Capture the cell that displays the provided text and extract its (X, Y) central coordinate. 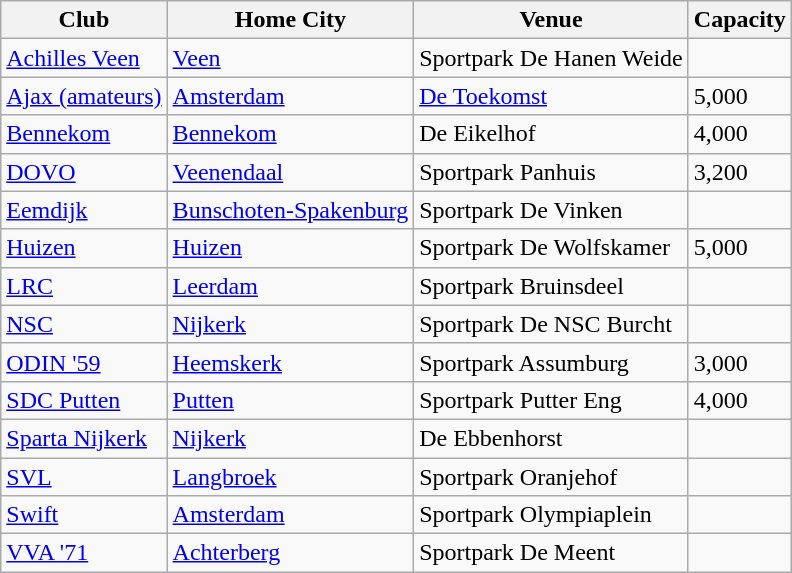
Sportpark Panhuis (552, 172)
ODIN '59 (84, 362)
Sportpark De Vinken (552, 210)
Heemskerk (290, 362)
De Toekomst (552, 96)
Sportpark Oranjehof (552, 477)
Capacity (740, 20)
DOVO (84, 172)
Venue (552, 20)
Veen (290, 58)
Leerdam (290, 286)
De Eikelhof (552, 134)
SVL (84, 477)
VVA '71 (84, 553)
Sparta Nijkerk (84, 438)
Sportpark Olympiaplein (552, 515)
3,200 (740, 172)
Sportpark Putter Eng (552, 400)
Ajax (amateurs) (84, 96)
Home City (290, 20)
Veenendaal (290, 172)
Sportpark Bruinsdeel (552, 286)
Sportpark De Hanen Weide (552, 58)
De Ebbenhorst (552, 438)
Sportpark De Meent (552, 553)
Sportpark De Wolfskamer (552, 248)
SDC Putten (84, 400)
Eemdijk (84, 210)
Sportpark Assumburg (552, 362)
NSC (84, 324)
Sportpark De NSC Burcht (552, 324)
Achterberg (290, 553)
Swift (84, 515)
Langbroek (290, 477)
Putten (290, 400)
3,000 (740, 362)
Achilles Veen (84, 58)
Bunschoten-Spakenburg (290, 210)
LRC (84, 286)
Club (84, 20)
